Output the [X, Y] coordinate of the center of the cell containing the given text.  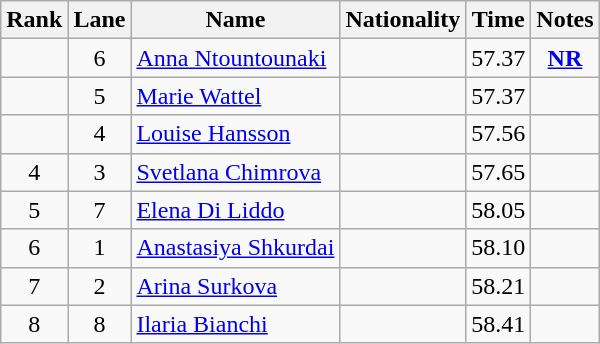
1 [100, 248]
2 [100, 286]
Lane [100, 20]
Louise Hansson [236, 134]
58.21 [498, 286]
Nationality [403, 20]
Anna Ntountounaki [236, 58]
Time [498, 20]
Notes [565, 20]
Anastasiya Shkurdai [236, 248]
NR [565, 58]
58.10 [498, 248]
57.56 [498, 134]
Arina Surkova [236, 286]
Ilaria Bianchi [236, 324]
3 [100, 172]
Svetlana Chimrova [236, 172]
Marie Wattel [236, 96]
Rank [34, 20]
Name [236, 20]
Elena Di Liddo [236, 210]
58.41 [498, 324]
58.05 [498, 210]
57.65 [498, 172]
